Return [x, y] of the center of cell containing provided text 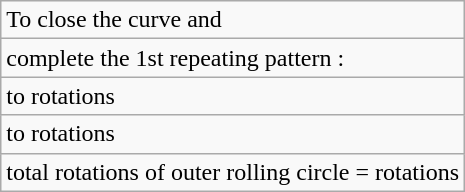
total rotations of outer rolling circle = rotations [233, 172]
To close the curve and [233, 20]
complete the 1st repeating pattern : [233, 58]
